Return [X, Y] of the center of cell containing provided text 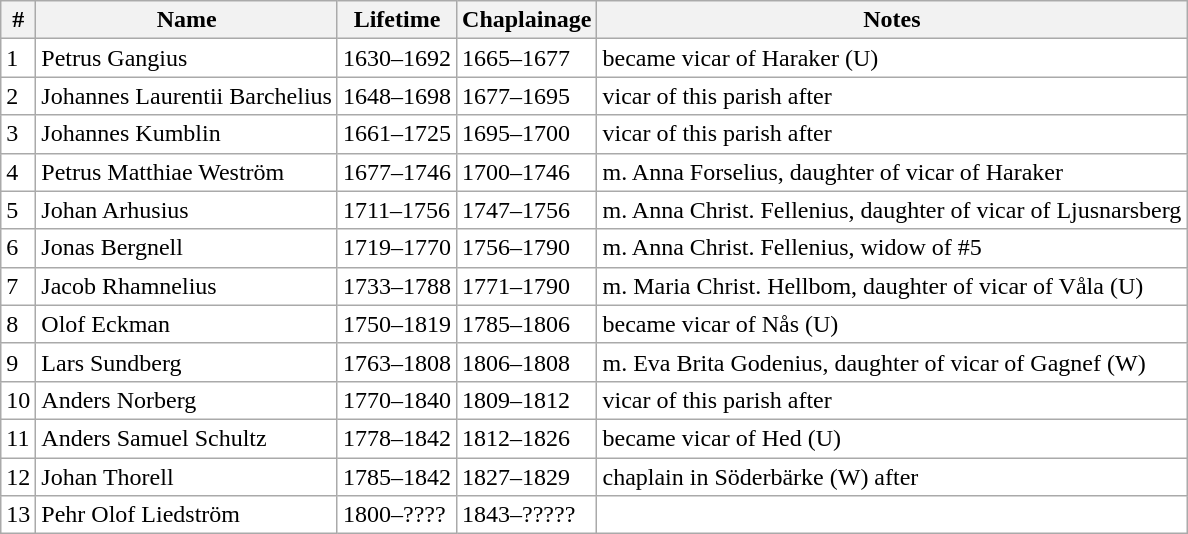
1756–1790 [527, 248]
1785–1806 [527, 324]
1747–1756 [527, 210]
1711–1756 [396, 210]
became vicar of Haraker (U) [892, 58]
Chaplainage [527, 20]
became vicar of Hed (U) [892, 438]
m. Anna Christ. Fellenius, daughter of vicar of Ljusnarsberg [892, 210]
Anders Norberg [187, 400]
1809–1812 [527, 400]
12 [18, 477]
1785–1842 [396, 477]
11 [18, 438]
1778–1842 [396, 438]
2 [18, 96]
1719–1770 [396, 248]
1695–1700 [527, 134]
Anders Samuel Schultz [187, 438]
Johannes Kumblin [187, 134]
5 [18, 210]
Notes [892, 20]
1771–1790 [527, 286]
Johannes Laurentii Barchelius [187, 96]
Jonas Bergnell [187, 248]
Johan Arhusius [187, 210]
1661–1725 [396, 134]
Jacob Rhamnelius [187, 286]
1800–???? [396, 515]
3 [18, 134]
Lars Sundberg [187, 362]
1648–1698 [396, 96]
9 [18, 362]
# [18, 20]
4 [18, 172]
1806–1808 [527, 362]
1677–1695 [527, 96]
Petrus Matthiae Weström [187, 172]
1827–1829 [527, 477]
1733–1788 [396, 286]
1812–1826 [527, 438]
m. Anna Christ. Fellenius, widow of #5 [892, 248]
Lifetime [396, 20]
1843–????? [527, 515]
1665–1677 [527, 58]
1630–1692 [396, 58]
m. Maria Christ. Hellbom, daughter of vicar of Våla (U) [892, 286]
6 [18, 248]
1677–1746 [396, 172]
Johan Thorell [187, 477]
Olof Eckman [187, 324]
m. Anna Forselius, daughter of vicar of Haraker [892, 172]
Name [187, 20]
13 [18, 515]
chaplain in Söderbärke (W) after [892, 477]
m. Eva Brita Godenius, daughter of vicar of Gagnef (W) [892, 362]
1750–1819 [396, 324]
10 [18, 400]
7 [18, 286]
became vicar of Nås (U) [892, 324]
1763–1808 [396, 362]
1770–1840 [396, 400]
1 [18, 58]
1700–1746 [527, 172]
8 [18, 324]
Petrus Gangius [187, 58]
Pehr Olof Liedström [187, 515]
